Output the (X, Y) coordinate of the center of the cell containing the given text.  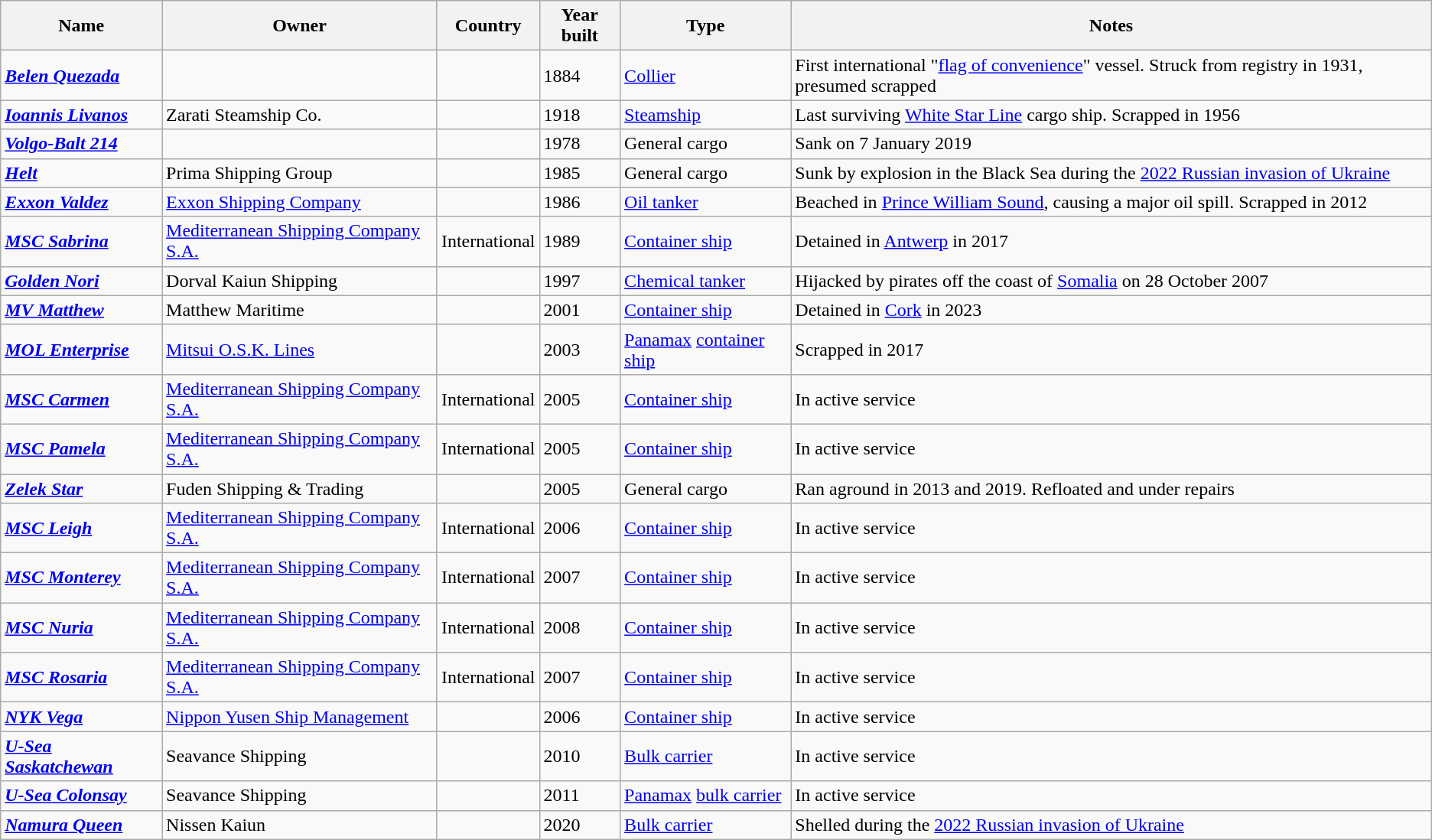
Sank on 7 January 2019 (1111, 144)
MSC Carmen (81, 399)
U-Sea Colonsay (81, 796)
2020 (580, 825)
Oil tanker (705, 202)
Notes (1111, 26)
First international "flag of convenience" vessel. Struck from registry in 1931, presumed scrapped (1111, 75)
Shelled during the 2022 Russian invasion of Ukraine (1111, 825)
MSC Sabrina (81, 242)
MSC Nuria (81, 627)
2001 (580, 310)
Fuden Shipping & Trading (300, 489)
Helt (81, 173)
Exxon Valdez (81, 202)
1986 (580, 202)
Panamax bulk carrier (705, 796)
2010 (580, 756)
Chemical tanker (705, 281)
Namura Queen (81, 825)
Name (81, 26)
Mitsui O.S.K. Lines (300, 349)
MSC Leigh (81, 528)
Scrapped in 2017 (1111, 349)
1884 (580, 75)
1989 (580, 242)
1918 (580, 115)
Collier (705, 75)
MOL Enterprise (81, 349)
Ioannis Livanos (81, 115)
NYK Vega (81, 717)
Nissen Kaiun (300, 825)
Golden Nori (81, 281)
Exxon Shipping Company (300, 202)
MSC Monterey (81, 578)
Detained in Antwerp in 2017 (1111, 242)
Ran aground in 2013 and 2019. Refloated and under repairs (1111, 489)
1985 (580, 173)
Owner (300, 26)
Steamship (705, 115)
Year built (580, 26)
1997 (580, 281)
Prima Shipping Group (300, 173)
Volgo-Balt 214 (81, 144)
Dorval Kaiun Shipping (300, 281)
2003 (580, 349)
Sunk by explosion in the Black Sea during the 2022 Russian invasion of Ukraine (1111, 173)
MSC Rosaria (81, 678)
Zarati Steamship Co. (300, 115)
Type (705, 26)
Last surviving White Star Line cargo ship. Scrapped in 1956 (1111, 115)
Hijacked by pirates off the coast of Somalia on 28 October 2007 (1111, 281)
U-Sea Saskatchewan (81, 756)
Beached in Prince William Sound, causing a major oil spill. Scrapped in 2012 (1111, 202)
Country (488, 26)
MV Matthew (81, 310)
1978 (580, 144)
Nippon Yusen Ship Management (300, 717)
Matthew Maritime (300, 310)
2008 (580, 627)
MSC Pamela (81, 448)
Belen Quezada (81, 75)
Panamax container ship (705, 349)
2011 (580, 796)
Zelek Star (81, 489)
Detained in Cork in 2023 (1111, 310)
